Pinpoint the cell where the given text exists, returning its [X, Y] midpoint coordinate. 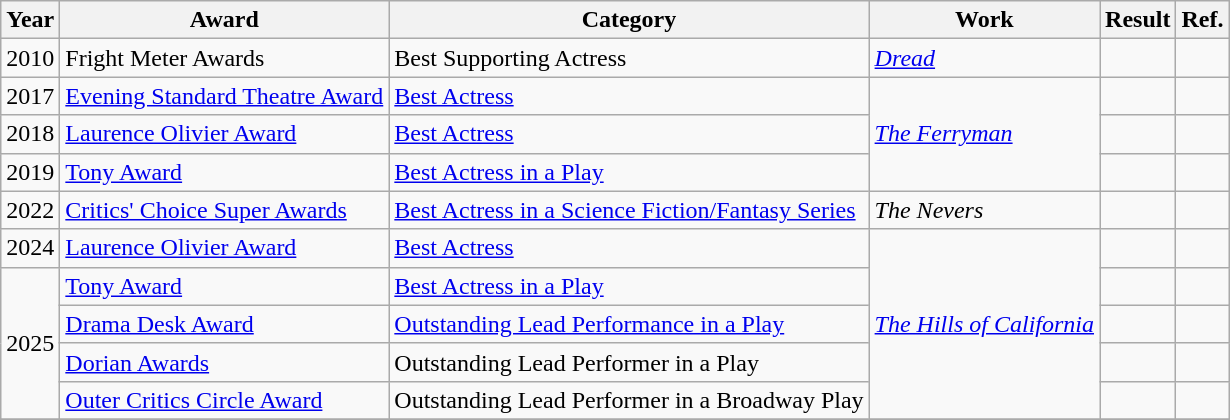
Outstanding Lead Performer in a Play [629, 362]
Fright Meter Awards [224, 58]
2024 [30, 248]
Outstanding Lead Performance in a Play [629, 324]
The Ferryman [984, 134]
2010 [30, 58]
Best Supporting Actress [629, 58]
2025 [30, 343]
Category [629, 20]
Outstanding Lead Performer in a Broadway Play [629, 400]
Critics' Choice Super Awards [224, 210]
Year [30, 20]
Outer Critics Circle Award [224, 400]
Work [984, 20]
Best Actress in a Science Fiction/Fantasy Series [629, 210]
Dorian Awards [224, 362]
Ref. [1202, 20]
2022 [30, 210]
Award [224, 20]
2019 [30, 172]
2017 [30, 96]
Dread [984, 58]
The Hills of California [984, 324]
Result [1138, 20]
Evening Standard Theatre Award [224, 96]
The Nevers [984, 210]
2018 [30, 134]
Drama Desk Award [224, 324]
